Return the (X, Y) coordinate for the center point of the cell that contains the specified text.  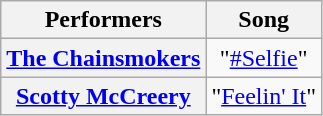
Scotty McCreery (104, 96)
"Feelin' It" (264, 96)
Song (264, 20)
The Chainsmokers (104, 58)
Performers (104, 20)
"#Selfie" (264, 58)
